Capture the cell that displays the provided text and extract its (X, Y) central coordinate. 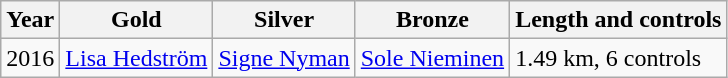
Silver (284, 20)
Year (30, 20)
Lisa Hedström (136, 58)
Bronze (432, 20)
Gold (136, 20)
Length and controls (618, 20)
2016 (30, 58)
Sole Nieminen (432, 58)
1.49 km, 6 controls (618, 58)
Signe Nyman (284, 58)
